Scan for the cell matching the given text and deliver its [x, y] coordinate at center. 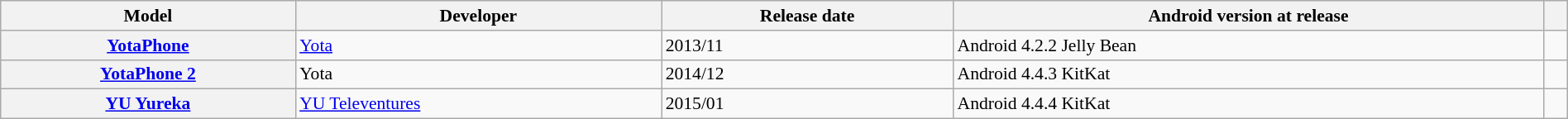
Android 4.2.2 Jelly Bean [1248, 45]
Model [148, 16]
YU Televentures [478, 104]
2013/11 [807, 45]
Release date [807, 16]
YU Yureka [148, 104]
Android 4.4.3 KitKat [1248, 74]
2014/12 [807, 74]
YotaPhone 2 [148, 74]
Android 4.4.4 KitKat [1248, 104]
Developer [478, 16]
YotaPhone [148, 45]
Android version at release [1248, 16]
2015/01 [807, 104]
